Identify which cell holds the provided text, then report its [x, y] central coordinate. 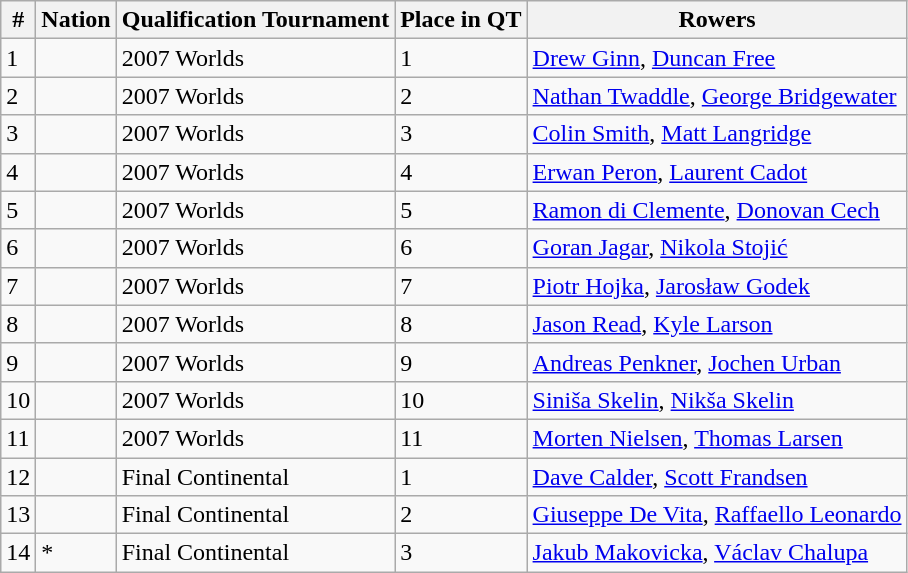
Erwan Peron, Laurent Cadot [717, 172]
Goran Jagar, Nikola Stojić [717, 248]
Morten Nielsen, Thomas Larsen [717, 438]
Ramon di Clemente, Donovan Cech [717, 210]
# [18, 20]
Jakub Makovicka, Václav Chalupa [717, 553]
Nation [76, 20]
Siniša Skelin, Nikša Skelin [717, 400]
Dave Calder, Scott Frandsen [717, 477]
Place in QT [461, 20]
Jason Read, Kyle Larson [717, 324]
Qualification Tournament [255, 20]
13 [18, 515]
Drew Ginn, Duncan Free [717, 58]
Piotr Hojka, Jarosław Godek [717, 286]
14 [18, 553]
* [76, 553]
Rowers [717, 20]
Andreas Penkner, Jochen Urban [717, 362]
Giuseppe De Vita, Raffaello Leonardo [717, 515]
Nathan Twaddle, George Bridgewater [717, 96]
Colin Smith, Matt Langridge [717, 134]
12 [18, 477]
